Detect which cell encompasses the target text, then output its (x, y) center coordinate. 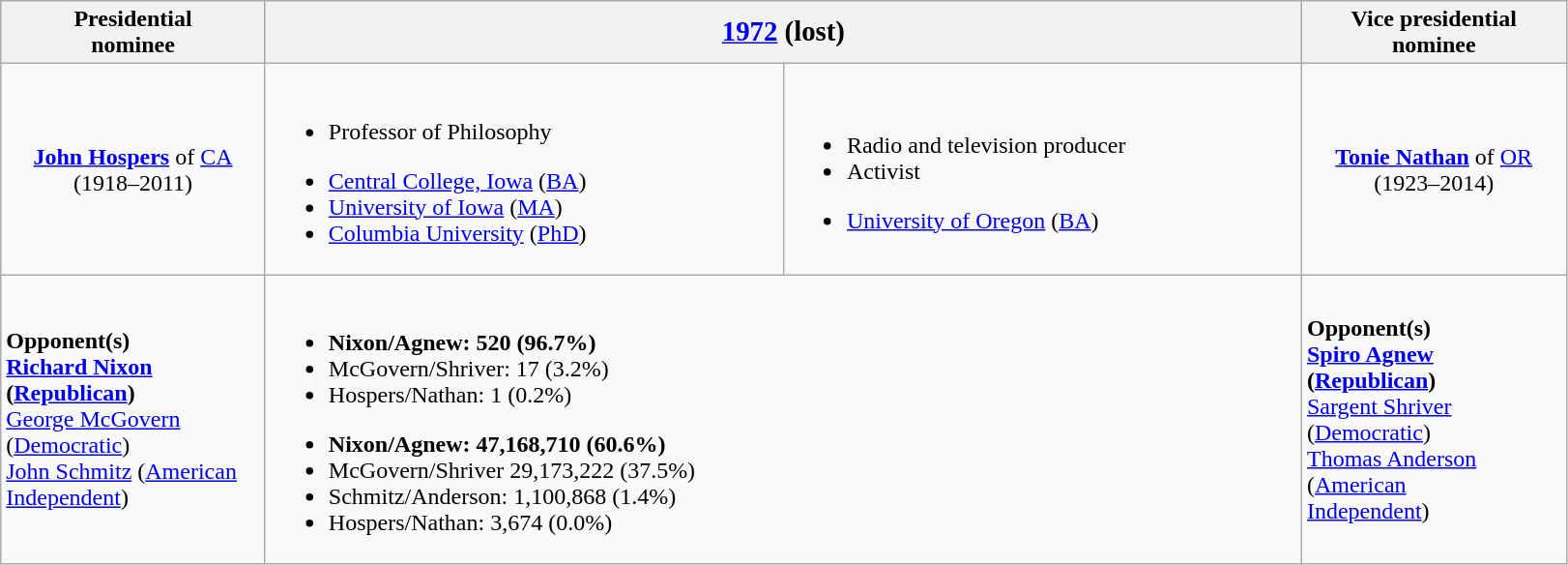
1972 (lost) (783, 33)
Tonie Nathan of OR(1923–2014) (1434, 169)
John Hospers of CA(1918–2011) (133, 169)
Opponent(s)Spiro Agnew (Republican)Sargent Shriver (Democratic)Thomas Anderson (AmericanIndependent) (1434, 420)
Opponent(s)Richard Nixon (Republican)George McGovern (Democratic)John Schmitz (AmericanIndependent) (133, 420)
Vice presidentialnominee (1434, 33)
Radio and television producerActivistUniversity of Oregon (BA) (1042, 169)
Presidentialnominee (133, 33)
Professor of PhilosophyCentral College, Iowa (BA)University of Iowa (MA)Columbia University (PhD) (524, 169)
